Return [x, y] of the center of cell containing provided text 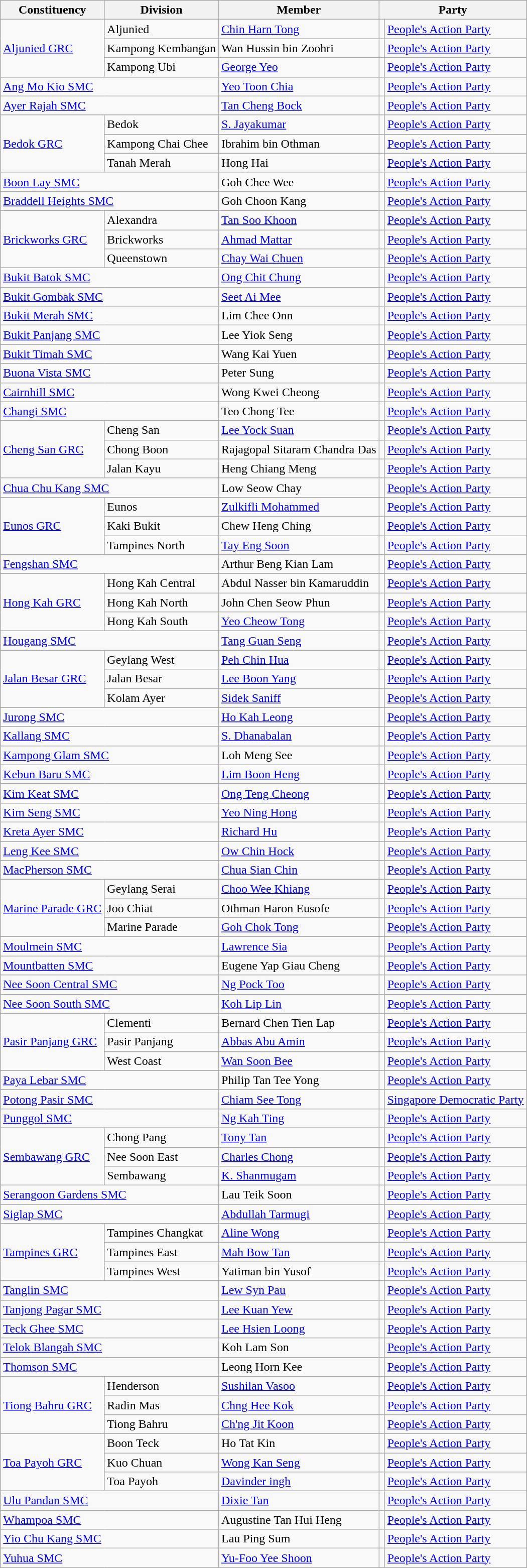
Lew Syn Pau [299, 1290]
Joo Chiat [162, 908]
Hong Kah GRC [52, 602]
Davinder ingh [299, 1482]
Leong Horn Kee [299, 1367]
Kolam Ayer [162, 698]
Hong Kah Central [162, 583]
Aljunied GRC [52, 48]
Division [162, 10]
Mah Bow Tan [299, 1252]
Bedok GRC [52, 144]
Singapore Democratic Party [456, 1099]
Chong Pang [162, 1137]
Constituency [52, 10]
Jurong SMC [109, 717]
Ng Pock Too [299, 985]
Wong Kwei Cheong [299, 392]
Yuhua SMC [109, 1558]
Yeo Cheow Tong [299, 622]
Othman Haron Eusofe [299, 908]
MacPherson SMC [109, 870]
Toa Payoh GRC [52, 1462]
Lau Ping Sum [299, 1539]
Aljunied [162, 29]
Richard Hu [299, 831]
Tampines Changkat [162, 1233]
Kaki Bukit [162, 526]
Siglap SMC [109, 1214]
Lee Boon Yang [299, 679]
Charles Chong [299, 1156]
Tiong Bahru GRC [52, 1405]
Chew Heng Ching [299, 526]
Punggol SMC [109, 1118]
Chay Wai Chuen [299, 259]
Serangoon Gardens SMC [109, 1195]
Cheng San GRC [52, 449]
Eugene Yap Giau Cheng [299, 966]
Chua Chu Kang SMC [109, 488]
Tan Soo Khoon [299, 220]
Geylang West [162, 660]
Radin Mas [162, 1405]
Kreta Ayer SMC [109, 831]
Pasir Panjang GRC [52, 1042]
Tan Cheng Bock [299, 105]
Ong Chit Chung [299, 278]
Arthur Beng Kian Lam [299, 564]
Ibrahim bin Othman [299, 144]
Sembawang GRC [52, 1156]
Pasir Panjang [162, 1042]
Lee Yock Suan [299, 430]
Tampines East [162, 1252]
Ho Tat Kin [299, 1443]
Kim Keat SMC [109, 793]
Hougang SMC [109, 641]
Tampines GRC [52, 1252]
Peh Chin Hua [299, 660]
Leng Kee SMC [109, 851]
Bedok [162, 125]
Kallang SMC [109, 736]
Ulu Pandan SMC [109, 1501]
Teo Chong Tee [299, 411]
Mountbatten SMC [109, 966]
Tanjong Pagar SMC [109, 1309]
Ayer Rajah SMC [109, 105]
Ch'ng Jit Koon [299, 1424]
Tanglin SMC [109, 1290]
Sidek Saniff [299, 698]
Zulkifli Mohammed [299, 507]
Cairnhill SMC [109, 392]
Marine Parade GRC [52, 908]
Changi SMC [109, 411]
Boon Teck [162, 1443]
Philip Tan Tee Yong [299, 1080]
Party [453, 10]
Paya Lebar SMC [109, 1080]
Wang Kai Yuen [299, 354]
Jalan Kayu [162, 468]
Chua Sian Chin [299, 870]
Chiam See Tong [299, 1099]
Tampines West [162, 1271]
Ahmad Mattar [299, 239]
Yeo Ning Hong [299, 812]
Ng Kah Ting [299, 1118]
Whampoa SMC [109, 1520]
Ang Mo Kio SMC [109, 86]
Yeo Toon Chia [299, 86]
Telok Blangah SMC [109, 1348]
Aline Wong [299, 1233]
Braddell Heights SMC [109, 201]
Kampong Glam SMC [109, 755]
Abdul Nasser bin Kamaruddin [299, 583]
Potong Pasir SMC [109, 1099]
Heng Chiang Meng [299, 468]
Toa Payoh [162, 1482]
Lawrence Sia [299, 946]
Rajagopal Sitaram Chandra Das [299, 449]
Hong Hai [299, 163]
Kampong Kembangan [162, 48]
Goh Chok Tong [299, 927]
Geylang Serai [162, 889]
Thomson SMC [109, 1367]
Marine Parade [162, 927]
Hong Kah South [162, 622]
Nee Soon South SMC [109, 1004]
Bukit Gombak SMC [109, 297]
Tang Guan Seng [299, 641]
Wong Kan Seng [299, 1463]
Moulmein SMC [109, 946]
Eunos [162, 507]
Cheng San [162, 430]
Goh Choon Kang [299, 201]
Lee Hsien Loong [299, 1329]
Sushilan Vasoo [299, 1386]
Member [299, 10]
Chng Hee Kok [299, 1405]
Low Seow Chay [299, 488]
Boon Lay SMC [109, 182]
Clementi [162, 1023]
Nee Soon East [162, 1156]
John Chen Seow Phun [299, 602]
Lim Chee Onn [299, 316]
Yu-Foo Yee Shoon [299, 1558]
Bukit Merah SMC [109, 316]
Tony Tan [299, 1137]
Bukit Batok SMC [109, 278]
Ong Teng Cheong [299, 793]
Fengshan SMC [109, 564]
Wan Hussin bin Zoohri [299, 48]
S. Jayakumar [299, 125]
Jalan Besar GRC [52, 679]
Jalan Besar [162, 679]
Chong Boon [162, 449]
Lee Kuan Yew [299, 1309]
Tiong Bahru [162, 1424]
Alexandra [162, 220]
Goh Chee Wee [299, 182]
Lim Boon Heng [299, 774]
Bernard Chen Tien Lap [299, 1023]
Ow Chin Hock [299, 851]
Augustine Tan Hui Heng [299, 1520]
Queenstown [162, 259]
K. Shanmugam [299, 1176]
Kampong Chai Chee [162, 144]
Kim Seng SMC [109, 812]
Koh Lip Lin [299, 1004]
Peter Sung [299, 373]
West Coast [162, 1061]
Sembawang [162, 1176]
Dixie Tan [299, 1501]
Buona Vista SMC [109, 373]
Koh Lam Son [299, 1348]
Choo Wee Khiang [299, 889]
Brickworks [162, 239]
Lau Teik Soon [299, 1195]
Abdullah Tarmugi [299, 1214]
Kuo Chuan [162, 1463]
S. Dhanabalan [299, 736]
George Yeo [299, 67]
Hong Kah North [162, 602]
Nee Soon Central SMC [109, 985]
Loh Meng See [299, 755]
Kampong Ubi [162, 67]
Yio Chu Kang SMC [109, 1539]
Lee Yiok Seng [299, 335]
Tampines North [162, 545]
Bukit Panjang SMC [109, 335]
Bukit Timah SMC [109, 354]
Tay Eng Soon [299, 545]
Kebun Baru SMC [109, 774]
Yatiman bin Yusof [299, 1271]
Teck Ghee SMC [109, 1329]
Chin Harn Tong [299, 29]
Seet Ai Mee [299, 297]
Tanah Merah [162, 163]
Henderson [162, 1386]
Eunos GRC [52, 526]
Abbas Abu Amin [299, 1042]
Wan Soon Bee [299, 1061]
Brickworks GRC [52, 239]
Ho Kah Leong [299, 717]
